Capture the cell that displays the provided text and extract its [x, y] central coordinate. 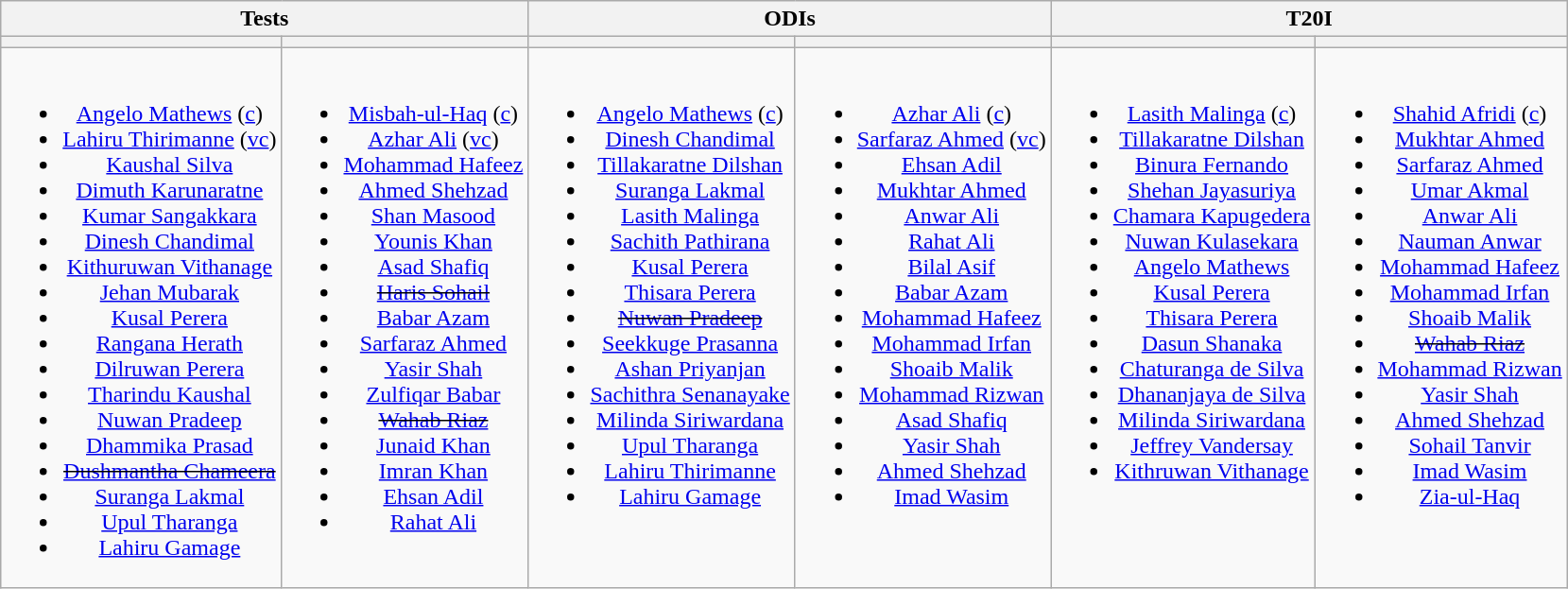
T20I [1309, 19]
Tests [265, 19]
ODIs [790, 19]
